Scan for the cell matching the given text and deliver its (X, Y) coordinate at center. 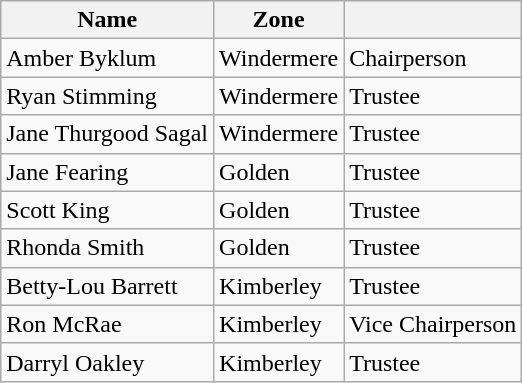
Scott King (108, 210)
Vice Chairperson (433, 324)
Jane Thurgood Sagal (108, 134)
Amber Byklum (108, 58)
Jane Fearing (108, 172)
Rhonda Smith (108, 248)
Ryan Stimming (108, 96)
Darryl Oakley (108, 362)
Zone (279, 20)
Betty-Lou Barrett (108, 286)
Chairperson (433, 58)
Name (108, 20)
Ron McRae (108, 324)
